Search for the cell housing the specified text and yield its (X, Y) center coordinate. 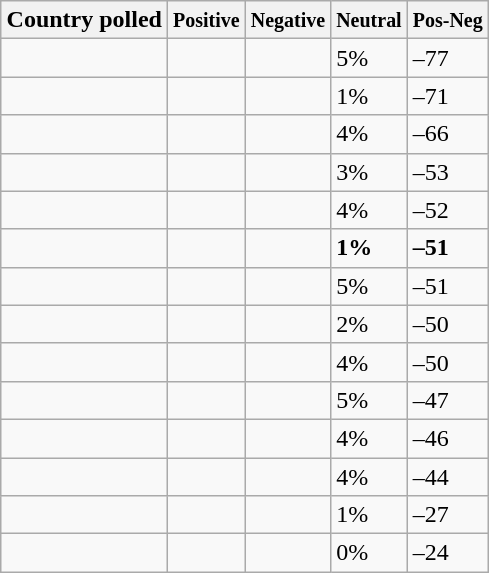
3% (370, 172)
Negative (288, 20)
Country polled (84, 20)
–44 (448, 477)
–66 (448, 134)
–52 (448, 210)
–46 (448, 438)
–24 (448, 553)
–71 (448, 96)
0% (370, 553)
–47 (448, 400)
–27 (448, 515)
–53 (448, 172)
Pos-Neg (448, 20)
2% (370, 324)
Positive (206, 20)
Neutral (370, 20)
–77 (448, 58)
